Scan for the cell matching the given text and deliver its [x, y] coordinate at center. 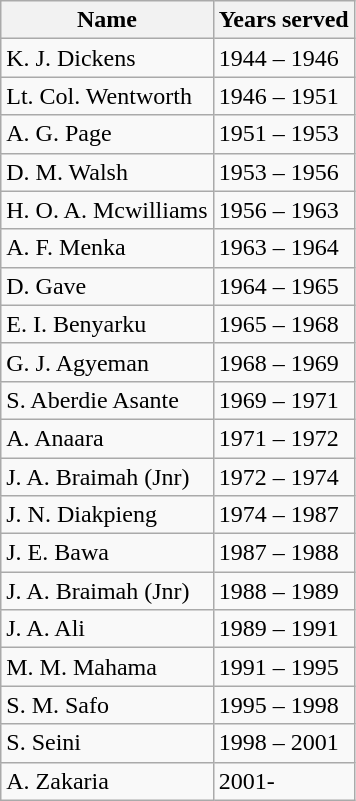
D. M. Walsh [107, 172]
1964 – 1965 [284, 286]
1965 – 1968 [284, 324]
1969 – 1971 [284, 400]
A. Zakaria [107, 781]
G. J. Agyeman [107, 362]
Lt. Col. Wentworth [107, 96]
1974 – 1987 [284, 515]
1972 – 1974 [284, 477]
D. Gave [107, 286]
1968 – 1969 [284, 362]
1998 – 2001 [284, 743]
S. Seini [107, 743]
1944 – 1946 [284, 58]
Years served [284, 20]
S. M. Safo [107, 705]
H. O. A. Mcwilliams [107, 210]
1995 – 1998 [284, 705]
M. M. Mahama [107, 667]
1951 – 1953 [284, 134]
E. I. Benyarku [107, 324]
1956 – 1963 [284, 210]
1971 – 1972 [284, 438]
Name [107, 20]
1989 – 1991 [284, 629]
J. N. Diakpieng [107, 515]
1991 – 1995 [284, 667]
1946 – 1951 [284, 96]
K. J. Dickens [107, 58]
1987 – 1988 [284, 553]
A. Anaara [107, 438]
A. F. Menka [107, 248]
J. E. Bawa [107, 553]
J. A. Ali [107, 629]
1953 – 1956 [284, 172]
1963 – 1964 [284, 248]
2001- [284, 781]
A. G. Page [107, 134]
1988 – 1989 [284, 591]
S. Aberdie Asante [107, 400]
